For the text-containing cell, return its midpoint in [X, Y] coordinate format. 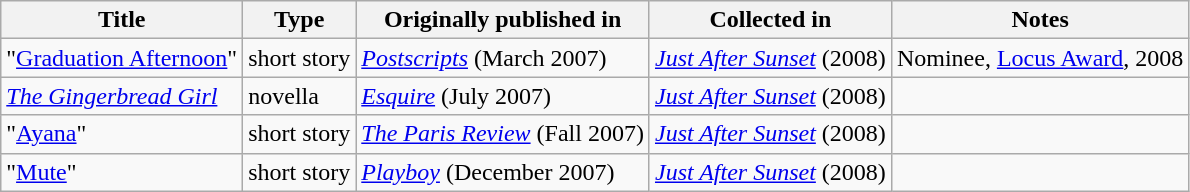
"Graduation Afternoon" [122, 58]
Collected in [770, 20]
Title [122, 20]
Esquire (July 2007) [503, 96]
Postscripts (March 2007) [503, 58]
Notes [1040, 20]
Type [300, 20]
The Paris Review (Fall 2007) [503, 134]
novella [300, 96]
Originally published in [503, 20]
Playboy (December 2007) [503, 172]
"Mute" [122, 172]
"Ayana" [122, 134]
Nominee, Locus Award, 2008 [1040, 58]
The Gingerbread Girl [122, 96]
